Pinpoint the cell where the given text exists, returning its (x, y) midpoint coordinate. 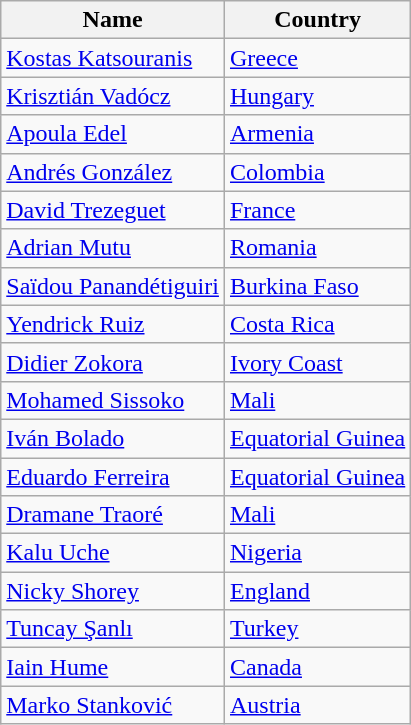
Iain Hume (113, 667)
Country (317, 20)
Greece (317, 58)
England (317, 591)
Colombia (317, 172)
Tuncay Şanlı (113, 629)
Yendrick Ruiz (113, 324)
Romania (317, 248)
Nigeria (317, 553)
Costa Rica (317, 324)
Nicky Shorey (113, 591)
Hungary (317, 96)
Canada (317, 667)
Krisztián Vadócz (113, 96)
Ivory Coast (317, 362)
Saïdou Panandétiguiri (113, 286)
Didier Zokora (113, 362)
Apoula Edel (113, 134)
Andrés González (113, 172)
Eduardo Ferreira (113, 477)
France (317, 210)
Adrian Mutu (113, 248)
Name (113, 20)
Marko Stanković (113, 705)
Iván Bolado (113, 438)
Kalu Uche (113, 553)
Mohamed Sissoko (113, 400)
Burkina Faso (317, 286)
Austria (317, 705)
Armenia (317, 134)
Dramane Traoré (113, 515)
Kostas Katsouranis (113, 58)
David Trezeguet (113, 210)
Turkey (317, 629)
